Detect which cell encompasses the target text, then output its (x, y) center coordinate. 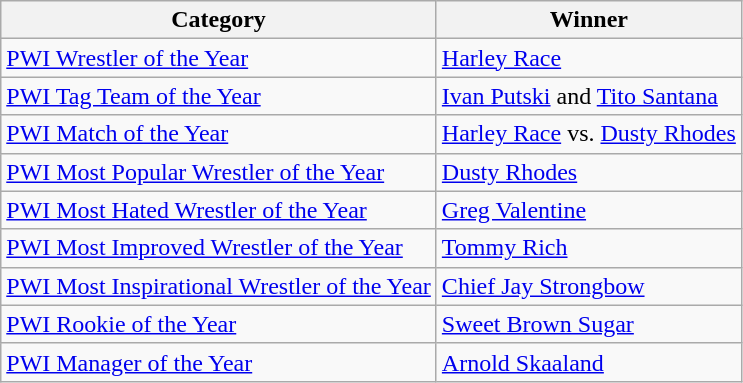
PWI Manager of the Year (219, 362)
PWI Most Improved Wrestler of the Year (219, 248)
Greg Valentine (588, 210)
Harley Race (588, 58)
PWI Most Hated Wrestler of the Year (219, 210)
Tommy Rich (588, 248)
PWI Rookie of the Year (219, 324)
PWI Match of the Year (219, 134)
Sweet Brown Sugar (588, 324)
PWI Most Popular Wrestler of the Year (219, 172)
Ivan Putski and Tito Santana (588, 96)
Winner (588, 20)
PWI Most Inspirational Wrestler of the Year (219, 286)
Arnold Skaaland (588, 362)
PWI Tag Team of the Year (219, 96)
Dusty Rhodes (588, 172)
PWI Wrestler of the Year (219, 58)
Harley Race vs. Dusty Rhodes (588, 134)
Chief Jay Strongbow (588, 286)
Category (219, 20)
